Detect which cell encompasses the target text, then output its (X, Y) center coordinate. 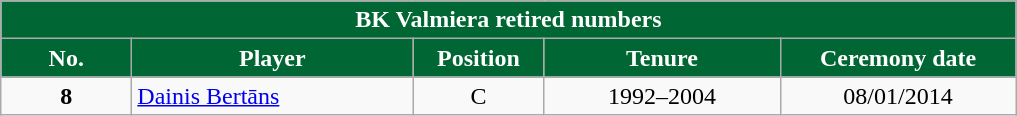
Position (478, 58)
C (478, 96)
Ceremony date (898, 58)
8 (66, 96)
BK Valmiera retired numbers (508, 20)
Tenure (662, 58)
Dainis Bertāns (272, 96)
No. (66, 58)
1992–2004 (662, 96)
Player (272, 58)
08/01/2014 (898, 96)
